Provide the [X, Y] coordinate of the cell's center where the given text is located.  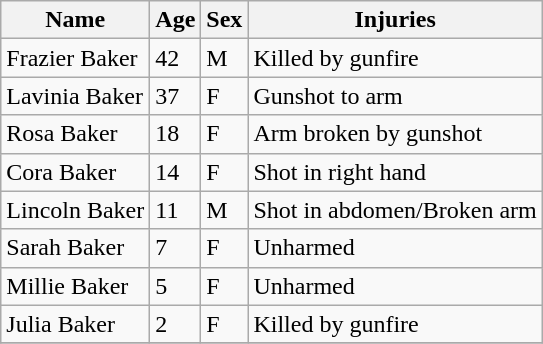
14 [176, 172]
Rosa Baker [76, 134]
Shot in abdomen/Broken arm [395, 210]
42 [176, 58]
Lincoln Baker [76, 210]
11 [176, 210]
2 [176, 324]
Sex [224, 20]
Sarah Baker [76, 248]
Gunshot to arm [395, 96]
Arm broken by gunshot [395, 134]
Injuries [395, 20]
37 [176, 96]
Age [176, 20]
Frazier Baker [76, 58]
Millie Baker [76, 286]
7 [176, 248]
Julia Baker [76, 324]
Cora Baker [76, 172]
5 [176, 286]
Name [76, 20]
Shot in right hand [395, 172]
Lavinia Baker [76, 96]
18 [176, 134]
